Identify which cell holds the provided text, then report its (X, Y) central coordinate. 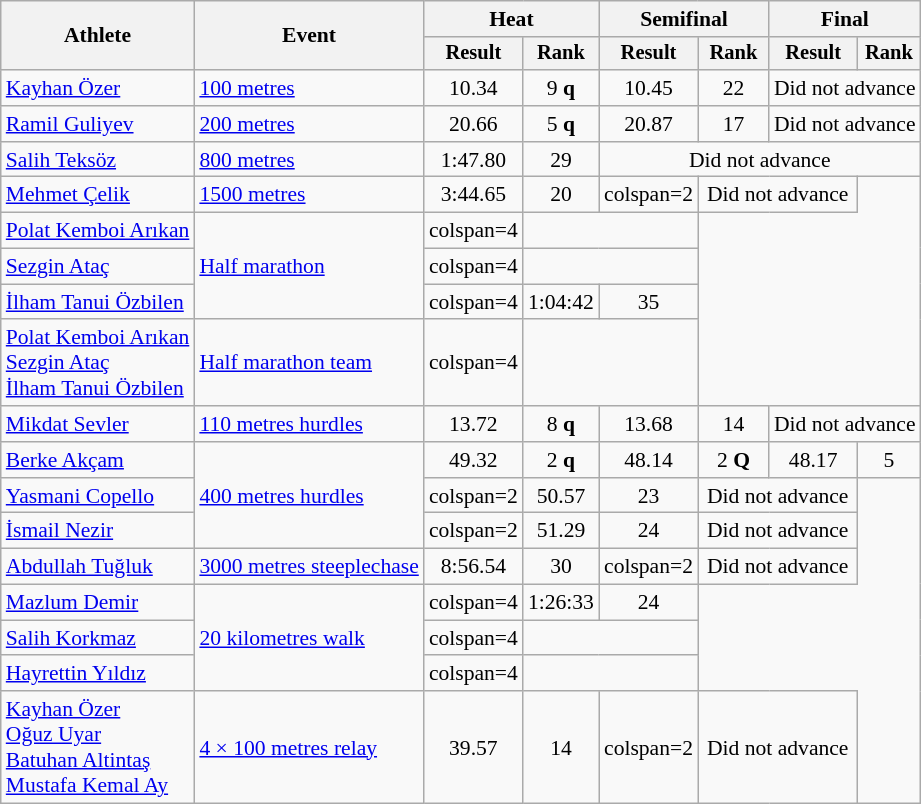
Abdullah Tuğluk (98, 567)
20 (561, 195)
Heat (512, 19)
13.72 (474, 424)
Kayhan ÖzerOğuz UyarBatuhan AltintaşMustafa Kemal Ay (98, 747)
17 (734, 124)
Mazlum Demir (98, 603)
Kayhan Özer (98, 88)
51.29 (561, 531)
5 (888, 460)
Half marathon team (309, 364)
8 q (561, 424)
1500 metres (309, 195)
50.57 (561, 496)
400 metres hurdles (309, 496)
Polat Kemboi ArıkanSezgin Ataçİlham Tanui Özbilen (98, 364)
9 q (561, 88)
Sezgin Ataç (98, 267)
Event (309, 36)
1:04:42 (561, 302)
100 metres (309, 88)
35 (648, 302)
20 kilometres walk (309, 638)
8:56.54 (474, 567)
800 metres (309, 160)
23 (648, 496)
İsmail Nezir (98, 531)
1:26:33 (561, 603)
110 metres hurdles (309, 424)
Polat Kemboi Arıkan (98, 231)
200 metres (309, 124)
İlham Tanui Özbilen (98, 302)
48.14 (648, 460)
1:47.80 (474, 160)
Semifinal (684, 19)
Berke Akçam (98, 460)
39.57 (474, 747)
10.34 (474, 88)
22 (734, 88)
Ramil Guliyev (98, 124)
20.87 (648, 124)
49.32 (474, 460)
Athlete (98, 36)
Salih Korkmaz (98, 638)
Salih Teksöz (98, 160)
Hayrettin Yıldız (98, 674)
13.68 (648, 424)
3:44.65 (474, 195)
30 (561, 567)
Half marathon (309, 266)
48.17 (813, 460)
Yasmani Copello (98, 496)
2 q (561, 460)
20.66 (474, 124)
2 Q (734, 460)
29 (561, 160)
5 q (561, 124)
Mehmet Çelik (98, 195)
10.45 (648, 88)
3000 metres steeplechase (309, 567)
4 × 100 metres relay (309, 747)
Final (845, 19)
Mikdat Sevler (98, 424)
